Identify which cell holds the provided text, then report its [x, y] central coordinate. 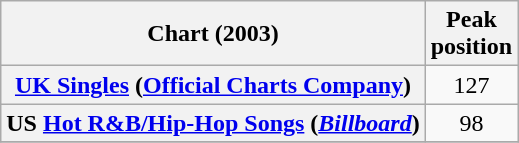
Peakposition [471, 34]
UK Singles (Official Charts Company) [213, 85]
98 [471, 123]
US Hot R&B/Hip-Hop Songs (Billboard) [213, 123]
Chart (2003) [213, 34]
127 [471, 85]
